From the cell containing the given text, extract its center point as (x, y) coordinate. 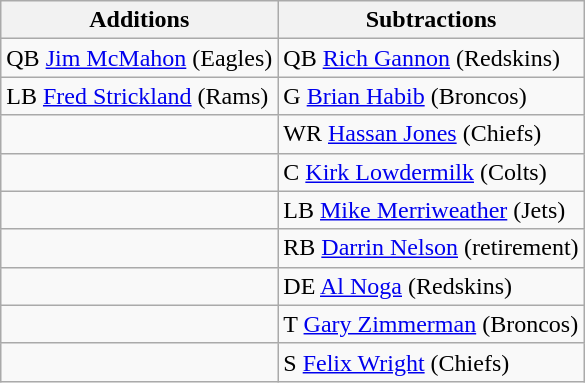
RB Darrin Nelson (retirement) (431, 248)
QB Jim McMahon (Eagles) (140, 58)
LB Fred Strickland (Rams) (140, 96)
WR Hassan Jones (Chiefs) (431, 134)
C Kirk Lowdermilk (Colts) (431, 172)
Additions (140, 20)
T Gary Zimmerman (Broncos) (431, 324)
DE Al Noga (Redskins) (431, 286)
S Felix Wright (Chiefs) (431, 362)
LB Mike Merriweather (Jets) (431, 210)
G Brian Habib (Broncos) (431, 96)
QB Rich Gannon (Redskins) (431, 58)
Subtractions (431, 20)
